From the cell containing the given text, extract its center point as [x, y] coordinate. 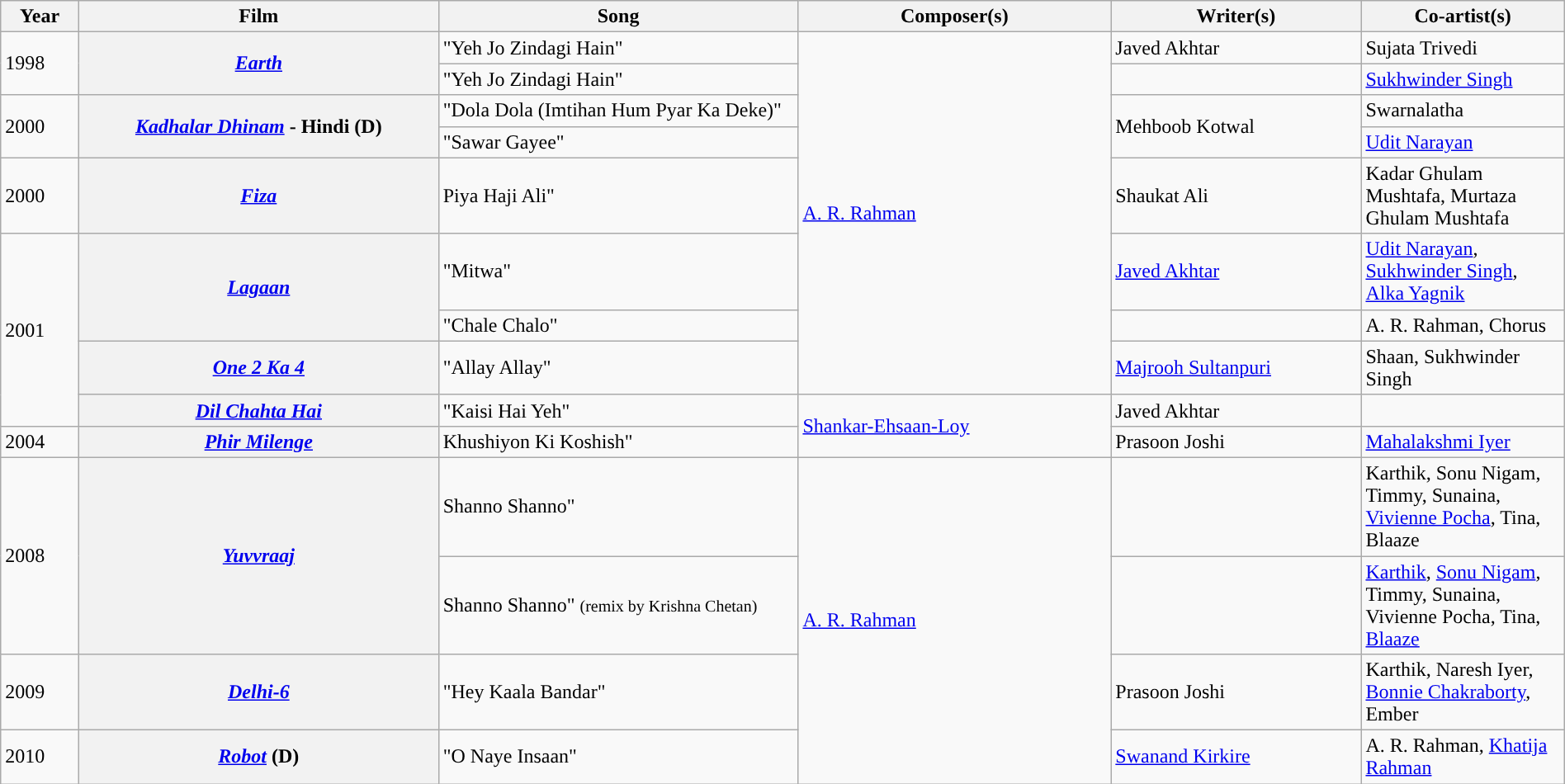
Karthik, Naresh Iyer, Bonnie Chakraborty, Ember [1463, 692]
Song [618, 17]
"Chale Chalo" [618, 325]
Kadhalar Dhinam - Hindi (D) [258, 126]
Film [258, 17]
2009 [40, 692]
"Allay Allay" [618, 368]
Piya Haji Ali" [618, 196]
"O Naye Insaan" [618, 758]
One 2 Ka 4 [258, 368]
Sujata Trivedi [1463, 48]
"Hey Kaala Bandar" [618, 692]
"Kaisi Hai Yeh" [618, 410]
Robot (D) [258, 758]
Udit Narayan, Sukhwinder Singh, Alka Yagnik [1463, 272]
Udit Narayan [1463, 142]
2004 [40, 442]
"Sawar Gayee" [618, 142]
A. R. Rahman, Khatija Rahman [1463, 758]
Phir Milenge [258, 442]
"Mitwa" [618, 272]
2008 [40, 555]
Kadar Ghulam Mushtafa, Murtaza Ghulam Mushtafa [1463, 196]
Sukhwinder Singh [1463, 79]
Shanno Shanno" [618, 507]
Writer(s) [1236, 17]
Year [40, 17]
1998 [40, 64]
Co-artist(s) [1463, 17]
Swarnalatha [1463, 111]
Lagaan [258, 287]
Swanand Kirkire [1236, 758]
Earth [258, 64]
Shankar-Ehsaan-Loy [954, 426]
2001 [40, 330]
Fiza [258, 196]
A. R. Rahman, Chorus [1463, 325]
Yuvvraaj [258, 555]
Dil Chahta Hai [258, 410]
Mahalakshmi Iyer [1463, 442]
"Dola Dola (Imtihan Hum Pyar Ka Deke)" [618, 111]
Shaan, Sukhwinder Singh [1463, 368]
Khushiyon Ki Koshish" [618, 442]
Shaukat Ali [1236, 196]
2010 [40, 758]
Composer(s) [954, 17]
Shanno Shanno" (remix by Krishna Chetan) [618, 606]
Majrooh Sultanpuri [1236, 368]
Delhi-6 [258, 692]
Mehboob Kotwal [1236, 126]
